Determine the (X, Y) coordinate at the center of the cell enclosing the given text.  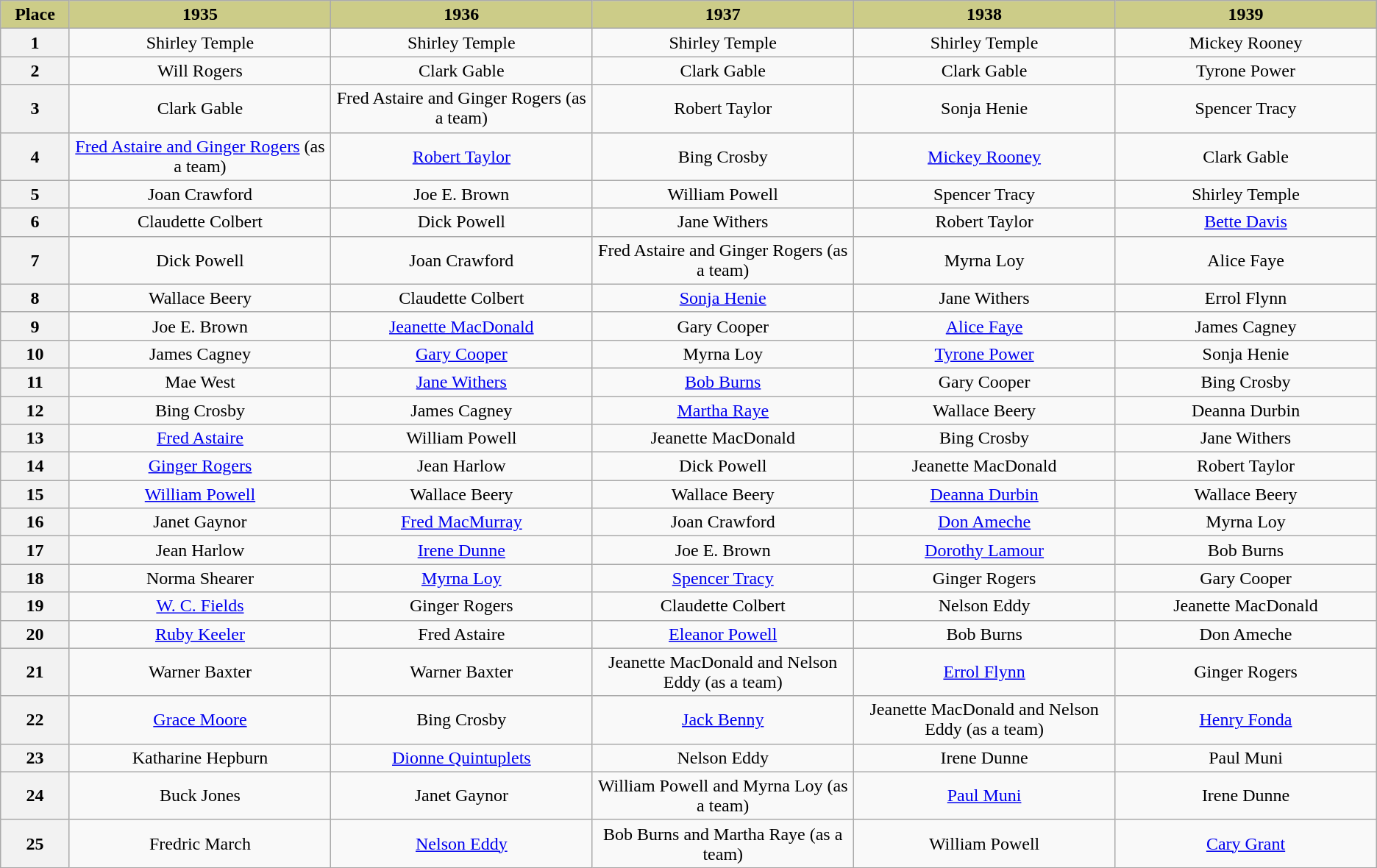
Buck Jones (200, 796)
Dorothy Lamour (984, 550)
25 (35, 843)
5 (35, 194)
16 (35, 522)
Katharine Hepburn (200, 758)
23 (35, 758)
Henry Fonda (1246, 719)
12 (35, 410)
1938 (984, 15)
7 (35, 260)
Eleanor Powell (722, 634)
Mae West (200, 382)
Grace Moore (200, 719)
Will Rogers (200, 71)
William Powell and Myrna Loy (as a team) (722, 796)
4 (35, 156)
24 (35, 796)
W. C. Fields (200, 606)
18 (35, 578)
Norma Shearer (200, 578)
Bob Burns and Martha Raye (as a team) (722, 843)
1 (35, 43)
19 (35, 606)
22 (35, 719)
Fred MacMurray (462, 522)
13 (35, 438)
Place (35, 15)
1936 (462, 15)
Cary Grant (1246, 843)
10 (35, 354)
Dionne Quintuplets (462, 758)
Martha Raye (722, 410)
1935 (200, 15)
17 (35, 550)
2 (35, 71)
Bette Davis (1246, 222)
Ruby Keeler (200, 634)
14 (35, 466)
9 (35, 326)
1937 (722, 15)
Fredric March (200, 843)
3 (35, 109)
1939 (1246, 15)
6 (35, 222)
Jack Benny (722, 719)
15 (35, 494)
11 (35, 382)
8 (35, 298)
21 (35, 672)
20 (35, 634)
